Identify which cell holds the provided text, then report its [X, Y] central coordinate. 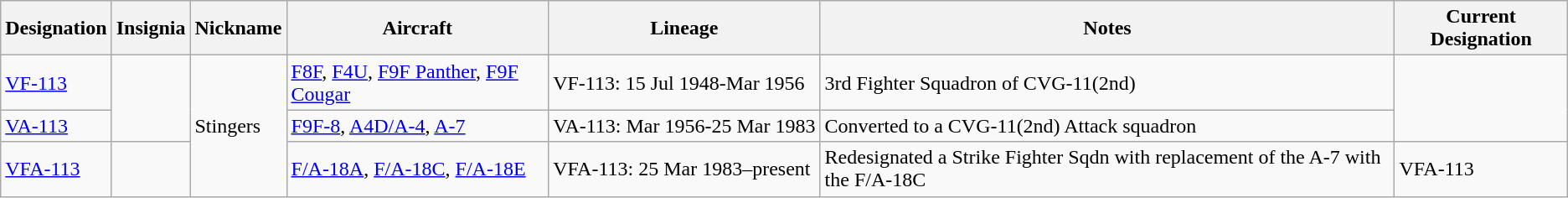
VA-113 [56, 126]
VA-113: Mar 1956-25 Mar 1983 [684, 126]
Notes [1107, 29]
VFA-113: 25 Mar 1983–present [684, 169]
Insignia [151, 29]
Lineage [684, 29]
Current Designation [1481, 29]
F/A-18A, F/A-18C, F/A-18E [417, 169]
Converted to a CVG-11(2nd) Attack squadron [1107, 126]
F9F-8, A4D/A-4, A-7 [417, 126]
Nickname [238, 29]
F8F, F4U, F9F Panther, F9F Cougar [417, 82]
3rd Fighter Squadron of CVG-11(2nd) [1107, 82]
Aircraft [417, 29]
Designation [56, 29]
Redesignated a Strike Fighter Sqdn with replacement of the A-7 with the F/A-18C [1107, 169]
VF-113: 15 Jul 1948-Mar 1956 [684, 82]
Stingers [238, 126]
VF-113 [56, 82]
